Provide the (X, Y) coordinate of the cell's center where the given text is located.  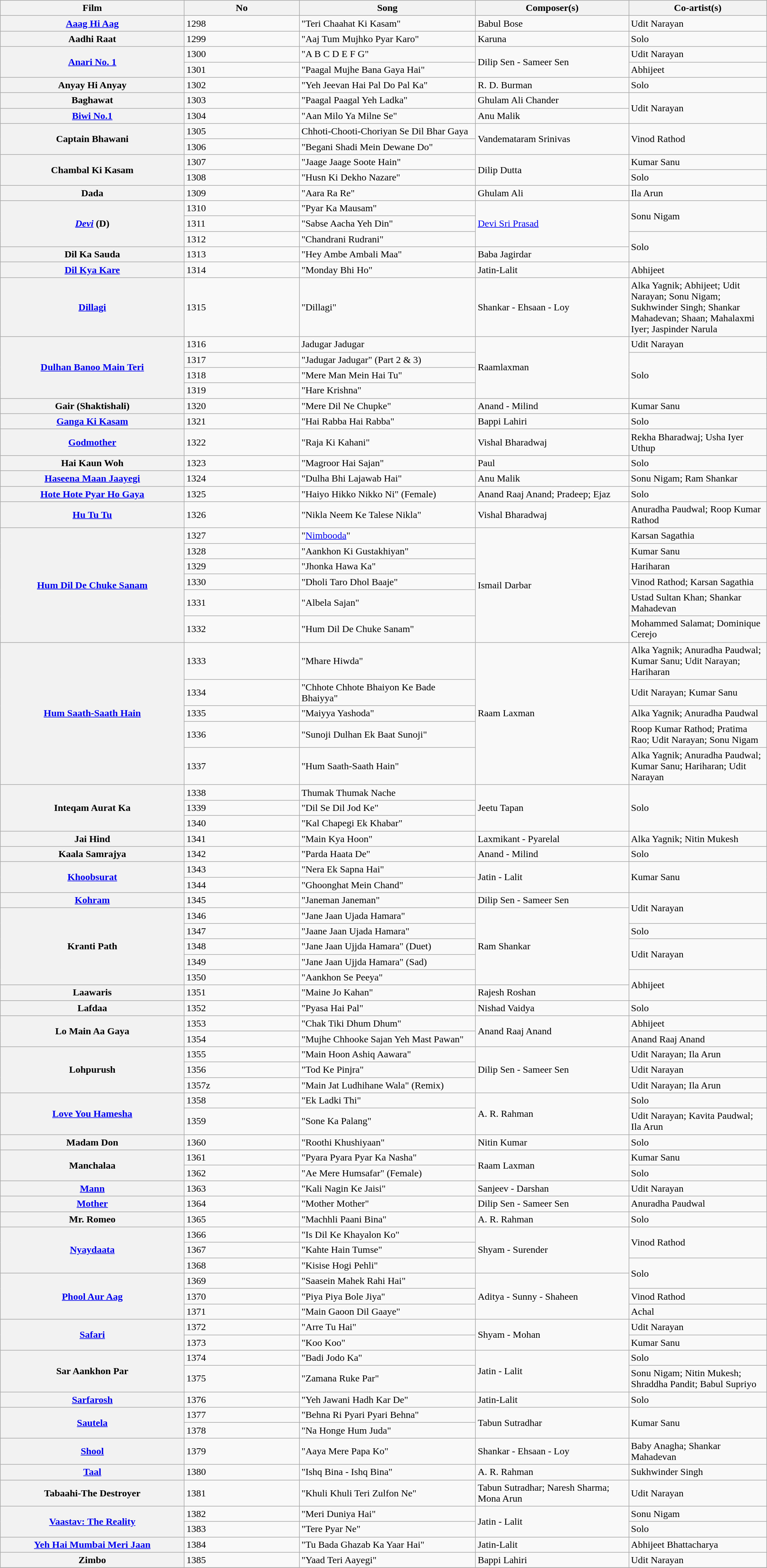
Aditya - Sunny - Shaheen (552, 1296)
"Yaad Teri Aayegi" (388, 1560)
1371 (242, 1311)
Alka Yagnik; Anuradha Paudwal; Kumar Sanu; Udit Narayan; Hariharan (697, 661)
1353 (242, 1023)
Sautela (92, 1423)
1339 (242, 808)
R. D. Burman (552, 85)
"Haiyo Hikko Nikko Ni" (Female) (388, 494)
Kranti Path (92, 946)
"Jaage Jaage Soote Hain" (388, 162)
Tabun Sutradhar; Naresh Sharma; Mona Arun (552, 1493)
"Badi Jodo Ka" (388, 1358)
"Dillagi" (388, 307)
"Mere Man Mein Hai Tu" (388, 375)
Godmother (92, 442)
1314 (242, 270)
"Arre Tu Hai" (388, 1327)
"Monday Bhi Ho" (388, 270)
1333 (242, 661)
Anand Raaj Anand; Pradeep; Ejaz (552, 494)
Tabun Sutradhar (552, 1423)
1321 (242, 421)
1345 (242, 900)
1298 (242, 23)
1317 (242, 360)
1343 (242, 870)
1348 (242, 946)
Chhoti-Chooti-Choriyan Se Dil Bhar Gaya (388, 131)
1381 (242, 1493)
"A B C D E F G" (388, 54)
1380 (242, 1472)
1324 (242, 478)
Tabaahi-The Destroyer (92, 1493)
"Is Dil Ke Khayalon Ko" (388, 1235)
1361 (242, 1158)
1364 (242, 1204)
"Maiyya Yashoda" (388, 713)
Taal (92, 1472)
1340 (242, 823)
1357z (242, 1085)
"Begani Shadi Mein Dewane Do" (388, 146)
Mr. Romeo (92, 1219)
Kaala Samrajya (92, 854)
Composer(s) (552, 8)
Mother (92, 1204)
"Jane Jaan Ujjda Hamara" (Sad) (388, 962)
"Tu Bada Ghazab Ka Yaar Hai" (388, 1545)
Safari (92, 1335)
Sarfarosh (92, 1400)
Hum Dil De Chuke Sanam (92, 585)
"Aaj Tum Mujhko Pyar Karo" (388, 39)
Nishad Vaidya (552, 1008)
1356 (242, 1069)
1372 (242, 1327)
"Jhonka Hawa Ka" (388, 567)
Anyay Hi Anyay (92, 85)
"Nimbooda" (388, 536)
"Raja Ki Kahani" (388, 442)
Mohammed Salamat; Dominique Cerejo (697, 629)
"Main Hoon Ashiq Aawara" (388, 1054)
Babul Bose (552, 23)
"Ishq Bina - Ishq Bina" (388, 1472)
Baghawat (92, 100)
"Hai Rabba Hai Rabba" (388, 421)
"Meri Duniya Hai" (388, 1514)
Devi Sri Prasad (552, 224)
"Kisise Hogi Pehli" (388, 1265)
Chambal Ki Kasam (92, 170)
Film (92, 8)
"Sone Ka Palang" (388, 1122)
"Dholi Taro Dhol Baaje" (388, 582)
"Yeh Jeevan Hai Pal Do Pal Ka" (388, 85)
Ghulam Ali Chander (552, 100)
"Aan Milo Ya Milne Se" (388, 116)
"Tod Ke Pinjra" (388, 1069)
1362 (242, 1173)
Karuna (552, 39)
1369 (242, 1281)
1384 (242, 1545)
1346 (242, 916)
1329 (242, 567)
Raamlaxman (552, 367)
"Khuli Khuli Teri Zulfon Ne" (388, 1493)
"Pyasa Hai Pal" (388, 1008)
1367 (242, 1250)
"Saasein Mahek Rahi Hai" (388, 1281)
1316 (242, 344)
Aadhi Raat (92, 39)
Sonu Nigam; Ram Shankar (697, 478)
Ila Arun (697, 193)
Song (388, 8)
"Parda Haata De" (388, 854)
Shyam - Surender (552, 1250)
1313 (242, 255)
Captain Bhawani (92, 139)
Hariharan (697, 567)
Alka Yagnik; Abhijeet; Udit Narayan; Sonu Nigam; Sukhwinder Singh; Shankar Mahadevan; Shaan; Mahalaxmi Iyer; Jaspinder Narula (697, 307)
1363 (242, 1188)
"Paagal Mujhe Bana Gaya Hai" (388, 70)
"Behna Ri Pyari Pyari Behna" (388, 1415)
Alka Yagnik; Anuradha Paudwal (697, 713)
1373 (242, 1342)
"Roothi Khushiyaan" (388, 1142)
1336 (242, 734)
"Sabse Aacha Yeh Din" (388, 224)
Nyaydaata (92, 1250)
1332 (242, 629)
Kohram (92, 900)
1330 (242, 582)
1310 (242, 208)
Ganga Ki Kasam (92, 421)
Mann (92, 1188)
"Mhare Hiwda" (388, 661)
Phool Aur Aag (92, 1296)
"Husn Ki Dekho Nazare" (388, 177)
1350 (242, 977)
"Dil Se Dil Jod Ke" (388, 808)
1312 (242, 239)
1299 (242, 39)
1335 (242, 713)
Khoobsurat (92, 877)
Vandemataram Srinivas (552, 139)
"Na Honge Hum Juda" (388, 1430)
Devi (D) (92, 224)
"Hare Krishna" (388, 390)
1359 (242, 1122)
"Pyara Pyara Pyar Ka Nasha" (388, 1158)
"Nikla Neem Ke Talese Nikla" (388, 515)
1377 (242, 1415)
"Jane Jaan Ujada Hamara" (388, 916)
1337 (242, 766)
"Paagal Paagal Yeh Ladka" (388, 100)
"Machhli Paani Bina" (388, 1219)
Laawaris (92, 993)
1308 (242, 177)
1307 (242, 162)
1322 (242, 442)
"Ghoonghat Mein Chand" (388, 885)
1320 (242, 406)
Gair (Shaktishali) (92, 406)
"Koo Koo" (388, 1342)
1344 (242, 885)
Rekha Bharadwaj; Usha Iyer Uthup (697, 442)
Hote Hote Pyar Ho Gaya (92, 494)
Manchalaa (92, 1165)
"Nera Ek Sapna Hai" (388, 870)
Nitin Kumar (552, 1142)
"Albela Sajan" (388, 603)
1366 (242, 1235)
"Zamana Ruke Par" (388, 1379)
Dil Ka Sauda (92, 255)
"Hey Ambe Ambali Maa" (388, 255)
"Jaane Jaan Ujada Hamara" (388, 931)
1302 (242, 85)
1383 (242, 1529)
Vinod Rathod; Karsan Sagathia (697, 582)
"Aankhon Ki Gustakhiyan" (388, 551)
Anari No. 1 (92, 62)
"Kal Chapegi Ek Khabar" (388, 823)
Anuradha Paudwal (697, 1204)
Lo Main Aa Gaya (92, 1031)
1352 (242, 1008)
"Piya Piya Bole Jiya" (388, 1296)
"Kali Nagin Ke Jaisi" (388, 1188)
1355 (242, 1054)
Anuradha Paudwal; Roop Kumar Rathod (697, 515)
Udit Narayan; Kumar Sanu (697, 693)
Hai Kaun Woh (92, 463)
Ghulam Ali (552, 193)
"Hum Dil De Chuke Sanam" (388, 629)
"Tere Pyar Ne" (388, 1529)
1338 (242, 792)
"Sunoji Dulhan Ek Baat Sunoji" (388, 734)
Sonu Nigam; Nitin Mukesh; Shraddha Pandit; Babul Supriyo (697, 1379)
1376 (242, 1400)
"Yeh Jawani Hadh Kar De" (388, 1400)
Co-artist(s) (697, 8)
1306 (242, 146)
Baba Jagirdar (552, 255)
Paul (552, 463)
"Dulha Bhi Lajawab Hai" (388, 478)
1300 (242, 54)
Karsan Sagathia (697, 536)
Dada (92, 193)
"Jane Jaan Ujjda Hamara" (Duet) (388, 946)
1328 (242, 551)
Vaastav: The Reality (92, 1521)
Love You Hamesha (92, 1114)
Inteqam Aurat Ka (92, 808)
1326 (242, 515)
1334 (242, 693)
No (242, 8)
"Hum Saath-Saath Hain" (388, 766)
1360 (242, 1142)
"Chandrani Rudrani" (388, 239)
Rajesh Roshan (552, 993)
1379 (242, 1451)
1325 (242, 494)
1311 (242, 224)
Shyam - Mohan (552, 1335)
"Ek Ladki Thi" (388, 1101)
Jeetu Tapan (552, 808)
1323 (242, 463)
"Main Gaoon Dil Gaaye" (388, 1311)
1374 (242, 1358)
1358 (242, 1101)
Jai Hind (92, 839)
Roop Kumar Rathod; Pratima Rao; Udit Narayan; Sonu Nigam (697, 734)
"Mujhe Chhooke Sajan Yeh Mast Pawan" (388, 1039)
"Magroor Hai Sajan" (388, 463)
Dulhan Banoo Main Teri (92, 367)
1318 (242, 375)
"Chhote Chhote Bhaiyon Ke Bade Bhaiyya" (388, 693)
Zimbo (92, 1560)
Aaag Hi Aag (92, 23)
"Main Jat Ludhihane Wala" (Remix) (388, 1085)
Abhijeet Bhattacharya (697, 1545)
1365 (242, 1219)
Baby Anagha; Shankar Mahadevan (697, 1451)
Ram Shankar (552, 946)
Sanjeev - Darshan (552, 1188)
1368 (242, 1265)
Lohpurush (92, 1069)
Hum Saath-Saath Hain (92, 713)
Yeh Hai Mumbai Meri Jaan (92, 1545)
Dilip Dutta (552, 170)
Biwi No.1 (92, 116)
Alka Yagnik; Anuradha Paudwal; Kumar Sanu; Hariharan; Udit Narayan (697, 766)
"Main Kya Hoon" (388, 839)
1342 (242, 854)
"Maine Jo Kahan" (388, 993)
"Teri Chaahat Ki Kasam" (388, 23)
Lafdaa (92, 1008)
1370 (242, 1296)
Dillagi (92, 307)
Ismail Darbar (552, 585)
Shool (92, 1451)
1331 (242, 603)
"Chak Tiki Dhum Dhum" (388, 1023)
1319 (242, 390)
"Kahte Hain Tumse" (388, 1250)
1304 (242, 116)
Haseena Maan Jaayegi (92, 478)
1354 (242, 1039)
1303 (242, 100)
Dil Kya Kare (92, 270)
Ustad Sultan Khan; Shankar Mahadevan (697, 603)
"Aaya Mere Papa Ko" (388, 1451)
Udit Narayan; Kavita Paudwal; Ila Arun (697, 1122)
1327 (242, 536)
"Aankhon Se Peeya" (388, 977)
Laxmikant - Pyarelal (552, 839)
Jadugar Jadugar (388, 344)
1375 (242, 1379)
Achal (697, 1311)
"Mother Mother" (388, 1204)
Thumak Thumak Nache (388, 792)
Alka Yagnik; Nitin Mukesh (697, 839)
1349 (242, 962)
1385 (242, 1560)
"Aara Ra Re" (388, 193)
1378 (242, 1430)
1341 (242, 839)
1305 (242, 131)
1301 (242, 70)
Madam Don (92, 1142)
"Janeman Janeman" (388, 900)
1315 (242, 307)
1382 (242, 1514)
"Jadugar Jadugar" (Part 2 & 3) (388, 360)
"Mere Dil Ne Chupke" (388, 406)
1351 (242, 993)
"Ae Mere Humsafar" (Female) (388, 1173)
1347 (242, 931)
Hu Tu Tu (92, 515)
Sukhwinder Singh (697, 1472)
1309 (242, 193)
"Pyar Ka Mausam" (388, 208)
Sar Aankhon Par (92, 1371)
